Locate the cell with the specified text and output its (x, y) center coordinate. 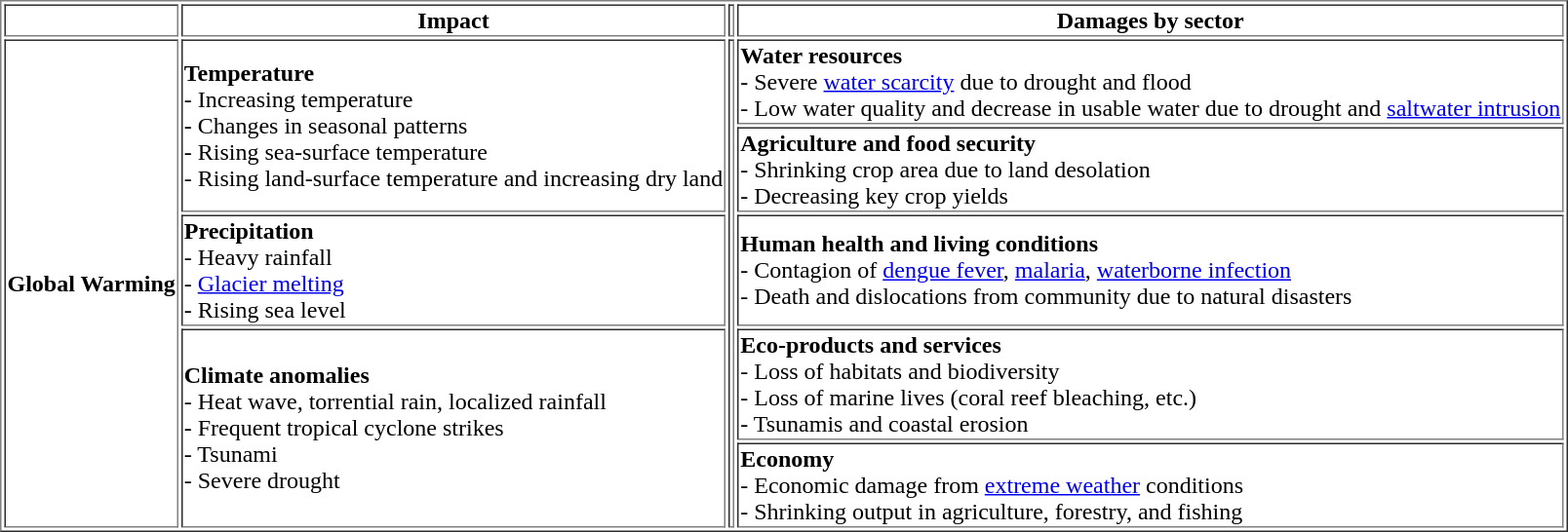
Climate anomalies - Heat wave, torrential rain, localized rainfall - Frequent tropical cyclone strikes - Tsunami - Severe drought (453, 429)
Damages by sector (1151, 19)
Eco-products and services - Loss of habitats and biodiversity - Loss of marine lives (coral reef bleaching, etc.) - Tsunamis and coastal erosion (1151, 385)
Global Warming (91, 283)
Economy - Economic damage from extreme weather conditions - Shrinking output in agriculture, forestry, and fishing (1151, 485)
Precipitation - Heavy rainfall - Glacier melting - Rising sea level (453, 270)
Agriculture and food security - Shrinking crop area due to land desolation - Decreasing key crop yields (1151, 170)
Impact (453, 19)
